From the cell containing the given text, extract its center point as [X, Y] coordinate. 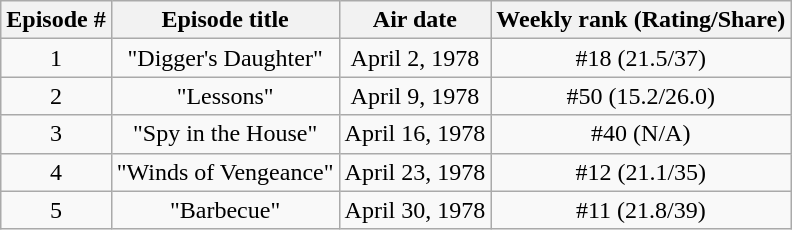
"Winds of Vengeance" [225, 172]
April 16, 1978 [415, 134]
4 [56, 172]
5 [56, 210]
Air date [415, 20]
April 23, 1978 [415, 172]
"Spy in the House" [225, 134]
#12 (21.1/35) [641, 172]
April 30, 1978 [415, 210]
Episode title [225, 20]
#50 (15.2/26.0) [641, 96]
#18 (21.5/37) [641, 58]
April 2, 1978 [415, 58]
#40 (N/A) [641, 134]
3 [56, 134]
April 9, 1978 [415, 96]
Weekly rank (Rating/Share) [641, 20]
"Lessons" [225, 96]
#11 (21.8/39) [641, 210]
Episode # [56, 20]
1 [56, 58]
2 [56, 96]
"Digger's Daughter" [225, 58]
"Barbecue" [225, 210]
